Pinpoint the cell where the given text exists, returning its (x, y) midpoint coordinate. 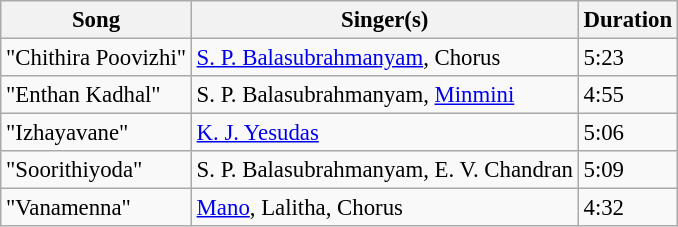
S. P. Balasubrahmanyam, Chorus (384, 58)
5:09 (628, 170)
5:23 (628, 58)
Singer(s) (384, 20)
"Chithira Poovizhi" (96, 58)
"Soorithiyoda" (96, 170)
S. P. Balasubrahmanyam, Minmini (384, 95)
4:55 (628, 95)
Mano, Lalitha, Chorus (384, 208)
S. P. Balasubrahmanyam, E. V. Chandran (384, 170)
"Izhayavane" (96, 133)
"Vanamenna" (96, 208)
K. J. Yesudas (384, 133)
"Enthan Kadhal" (96, 95)
4:32 (628, 208)
Duration (628, 20)
Song (96, 20)
5:06 (628, 133)
